Output the (X, Y) coordinate of the center of the cell containing the given text.  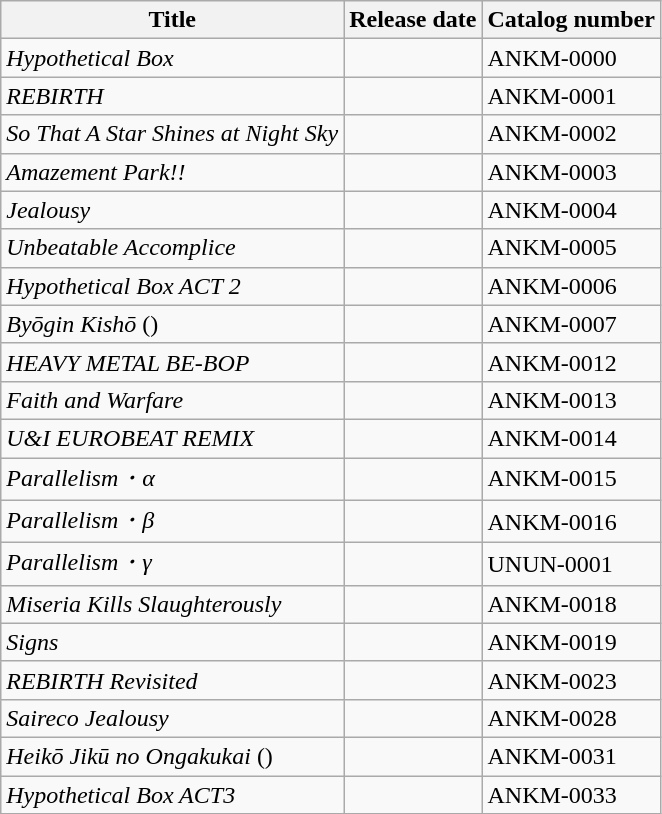
Byōgin Kishō () (172, 324)
ANKM-0019 (571, 642)
ANKM-0002 (571, 134)
ANKM-0013 (571, 400)
ANKM-0016 (571, 522)
Hypothetical Box ACT 2 (172, 286)
Saireco Jealousy (172, 718)
Miseria Kills Slaughterously (172, 604)
Signs (172, 642)
ANKM-0006 (571, 286)
ANKM-0031 (571, 756)
Parallelism・γ (172, 564)
So That A Star Shines at Night Sky (172, 134)
ANKM-0033 (571, 795)
Parallelism・β (172, 522)
ANKM-0014 (571, 438)
Jealousy (172, 210)
ANKM-0023 (571, 680)
Title (172, 20)
ANKM-0000 (571, 58)
Parallelism・α (172, 480)
ANKM-0012 (571, 362)
Hypothetical Box ACT3 (172, 795)
REBIRTH (172, 96)
HEAVY METAL BE-BOP (172, 362)
ANKM-0005 (571, 248)
Catalog number (571, 20)
Release date (413, 20)
Hypothetical Box (172, 58)
ANKM-0018 (571, 604)
REBIRTH Revisited (172, 680)
ANKM-0028 (571, 718)
ANKM-0001 (571, 96)
Heikō Jikū no Ongakukai () (172, 756)
ANKM-0004 (571, 210)
ANKM-0015 (571, 480)
Unbeatable Accomplice (172, 248)
UNUN-0001 (571, 564)
Amazement Park!! (172, 172)
Faith and Warfare (172, 400)
U&I EUROBEAT REMIX (172, 438)
ANKM-0007 (571, 324)
ANKM-0003 (571, 172)
